Scan for the cell matching the given text and deliver its (X, Y) coordinate at center. 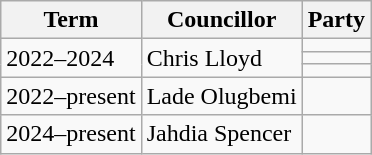
Term (71, 20)
Jahdia Spencer (222, 134)
Lade Olugbemi (222, 96)
Party (336, 20)
Chris Lloyd (222, 58)
2022–present (71, 96)
2024–present (71, 134)
2022–2024 (71, 58)
Councillor (222, 20)
